Detect which cell encompasses the target text, then output its [X, Y] center coordinate. 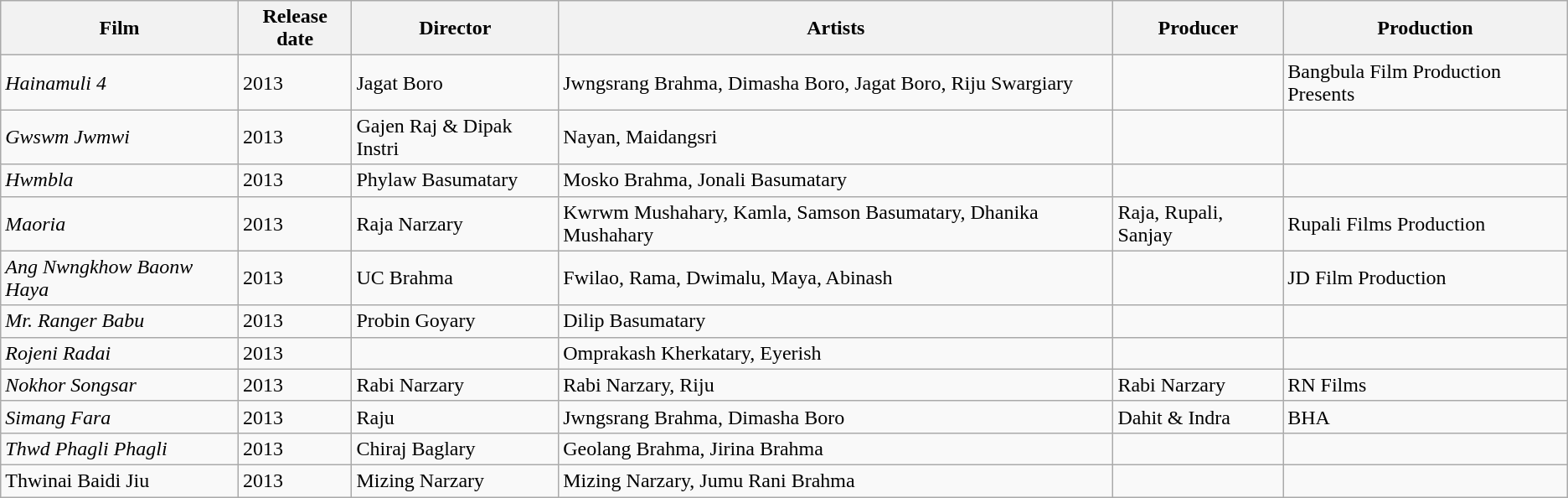
Bangbula Film Production Presents [1426, 82]
Gajen Raj & Dipak Instri [456, 137]
Mizing Narzary [456, 480]
Nayan, Maidangsri [836, 137]
Chiraj Baglary [456, 449]
Nokhor Songsar [120, 385]
Hainamuli 4 [120, 82]
Rojeni Radai [120, 353]
Hwmbla [120, 180]
Phylaw Basumatary [456, 180]
Release date [295, 29]
Dilip Basumatary [836, 321]
Raja, Rupali, Sanjay [1198, 223]
Mr. Ranger Babu [120, 321]
Dahit & Indra [1198, 417]
UC Brahma [456, 278]
Mizing Narzary, Jumu Rani Brahma [836, 480]
Thwinai Baidi Jiu [120, 480]
Omprakash Kherkatary, Eyerish [836, 353]
Geolang Brahma, Jirina Brahma [836, 449]
Simang Fara [120, 417]
Producer [1198, 29]
Rabi Narzary, Riju [836, 385]
Jagat Boro [456, 82]
Ang Nwngkhow Baonw Haya [120, 278]
Jwngsrang Brahma, Dimasha Boro [836, 417]
Probin Goyary [456, 321]
Raju [456, 417]
Kwrwm Mushahary, Kamla, Samson Basumatary, Dhanika Mushahary [836, 223]
Fwilao, Rama, Dwimalu, Maya, Abinash [836, 278]
Gwswm Jwmwi [120, 137]
Production [1426, 29]
Artists [836, 29]
Raja Narzary [456, 223]
Film [120, 29]
Director [456, 29]
BHA [1426, 417]
Jwngsrang Brahma, Dimasha Boro, Jagat Boro, Riju Swargiary [836, 82]
RN Films [1426, 385]
Thwd Phagli Phagli [120, 449]
JD Film Production [1426, 278]
Mosko Brahma, Jonali Basumatary [836, 180]
Maoria [120, 223]
Rupali Films Production [1426, 223]
